Scan for the cell matching the given text and deliver its [x, y] coordinate at center. 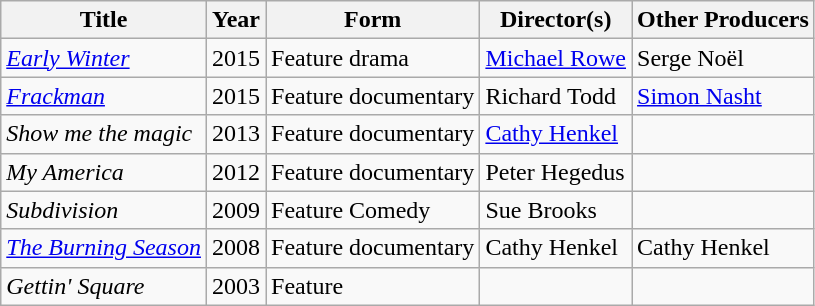
The Burning Season [104, 248]
2009 [236, 210]
Show me the magic [104, 134]
My America [104, 172]
2012 [236, 172]
Simon Nasht [724, 96]
Feature drama [373, 58]
Serge Noël [724, 58]
Richard Todd [556, 96]
Frackman [104, 96]
Feature Comedy [373, 210]
Michael Rowe [556, 58]
Director(s) [556, 20]
2008 [236, 248]
Other Producers [724, 20]
Title [104, 20]
Sue Brooks [556, 210]
Peter Hegedus [556, 172]
Year [236, 20]
Subdivision [104, 210]
2003 [236, 286]
Gettin' Square [104, 286]
Feature [373, 286]
2013 [236, 134]
Early Winter [104, 58]
Form [373, 20]
